Search for the cell housing the specified text and yield its [x, y] center coordinate. 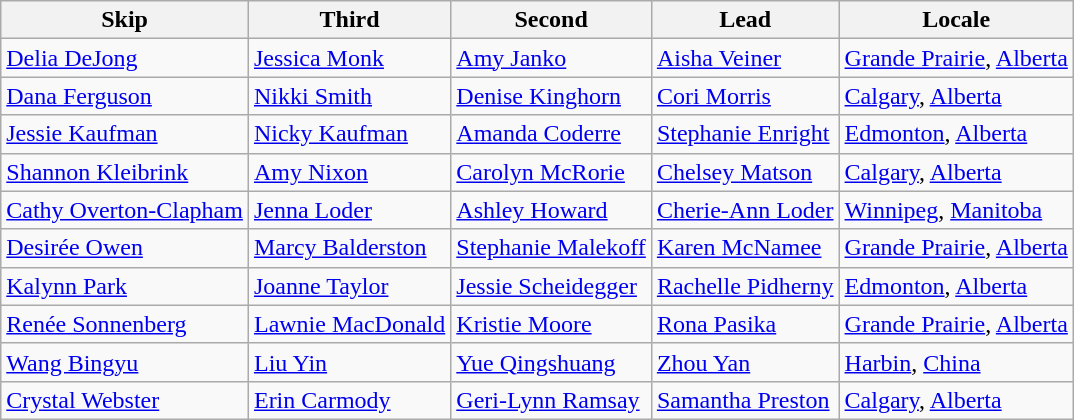
Shannon Kleibrink [125, 172]
Amy Janko [552, 58]
Amanda Coderre [552, 134]
Aisha Veiner [745, 58]
Skip [125, 20]
Karen McNamee [745, 248]
Cherie-Ann Loder [745, 210]
Stephanie Malekoff [552, 248]
Geri-Lynn Ramsay [552, 400]
Desirée Owen [125, 248]
Winnipeg, Manitoba [956, 210]
Jessica Monk [349, 58]
Carolyn McRorie [552, 172]
Crystal Webster [125, 400]
Jessie Scheidegger [552, 286]
Ashley Howard [552, 210]
Kristie Moore [552, 324]
Yue Qingshuang [552, 362]
Locale [956, 20]
Joanne Taylor [349, 286]
Jessie Kaufman [125, 134]
Chelsey Matson [745, 172]
Stephanie Enright [745, 134]
Delia DeJong [125, 58]
Rona Pasika [745, 324]
Third [349, 20]
Marcy Balderston [349, 248]
Erin Carmody [349, 400]
Dana Ferguson [125, 96]
Samantha Preston [745, 400]
Wang Bingyu [125, 362]
Harbin, China [956, 362]
Denise Kinghorn [552, 96]
Rachelle Pidherny [745, 286]
Lead [745, 20]
Second [552, 20]
Nikki Smith [349, 96]
Liu Yin [349, 362]
Kalynn Park [125, 286]
Renée Sonnenberg [125, 324]
Zhou Yan [745, 362]
Amy Nixon [349, 172]
Cori Morris [745, 96]
Lawnie MacDonald [349, 324]
Nicky Kaufman [349, 134]
Jenna Loder [349, 210]
Cathy Overton-Clapham [125, 210]
